Find where the given text appears and provide that cell's center as [x, y] coordinate. 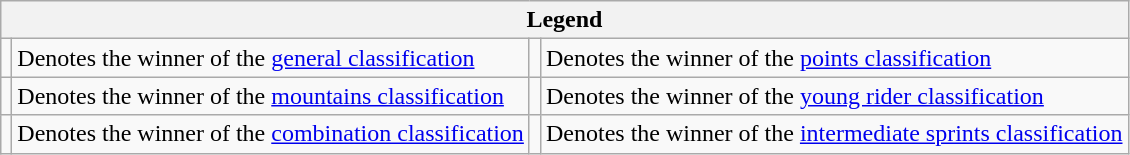
Denotes the winner of the young rider classification [834, 96]
Legend [564, 20]
Denotes the winner of the combination classification [271, 134]
Denotes the winner of the points classification [834, 58]
Denotes the winner of the general classification [271, 58]
Denotes the winner of the intermediate sprints classification [834, 134]
Denotes the winner of the mountains classification [271, 96]
